Identify which cell holds the provided text, then report its (x, y) central coordinate. 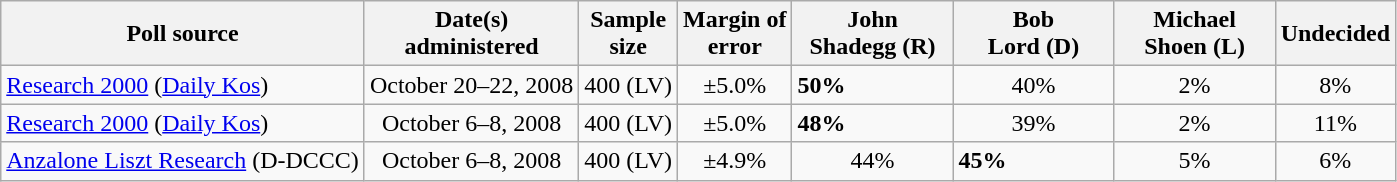
Undecided (1335, 34)
Margin of error (735, 34)
44% (872, 161)
Poll source (183, 34)
11% (1335, 123)
6% (1335, 161)
BobLord (D) (1034, 34)
Samplesize (628, 34)
50% (872, 85)
48% (872, 123)
Anzalone Liszt Research (D-DCCC) (183, 161)
MichaelShoen (L) (1194, 34)
39% (1034, 123)
8% (1335, 85)
±4.9% (735, 161)
40% (1034, 85)
October 20–22, 2008 (471, 85)
45% (1034, 161)
Date(s)administered (471, 34)
5% (1194, 161)
JohnShadegg (R) (872, 34)
